Extract the [x, y] coordinate from the center of the cell holding the provided text.  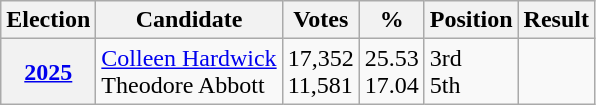
17,35211,581 [320, 72]
25.5317.04 [392, 72]
Result [556, 20]
3rd5th [471, 72]
Election [48, 20]
Colleen HardwickTheodore Abbott [189, 72]
Votes [320, 20]
2025 [48, 72]
Candidate [189, 20]
Position [471, 20]
% [392, 20]
